Output the (X, Y) coordinate of the center of the cell containing the given text.  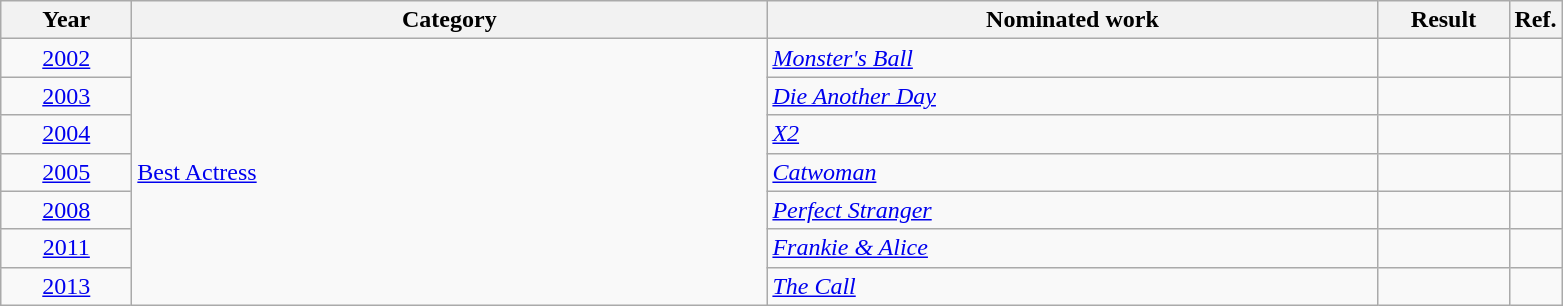
The Call (1072, 286)
2008 (66, 210)
Perfect Stranger (1072, 210)
2011 (66, 248)
X2 (1072, 134)
Best Actress (450, 172)
Nominated work (1072, 20)
2002 (66, 58)
2003 (66, 96)
2013 (66, 286)
Ref. (1536, 20)
Year (66, 20)
Result (1444, 20)
2005 (66, 172)
Catwoman (1072, 172)
2004 (66, 134)
Monster's Ball (1072, 58)
Frankie & Alice (1072, 248)
Category (450, 20)
Die Another Day (1072, 96)
